From the cell containing the given text, extract its center point as (X, Y) coordinate. 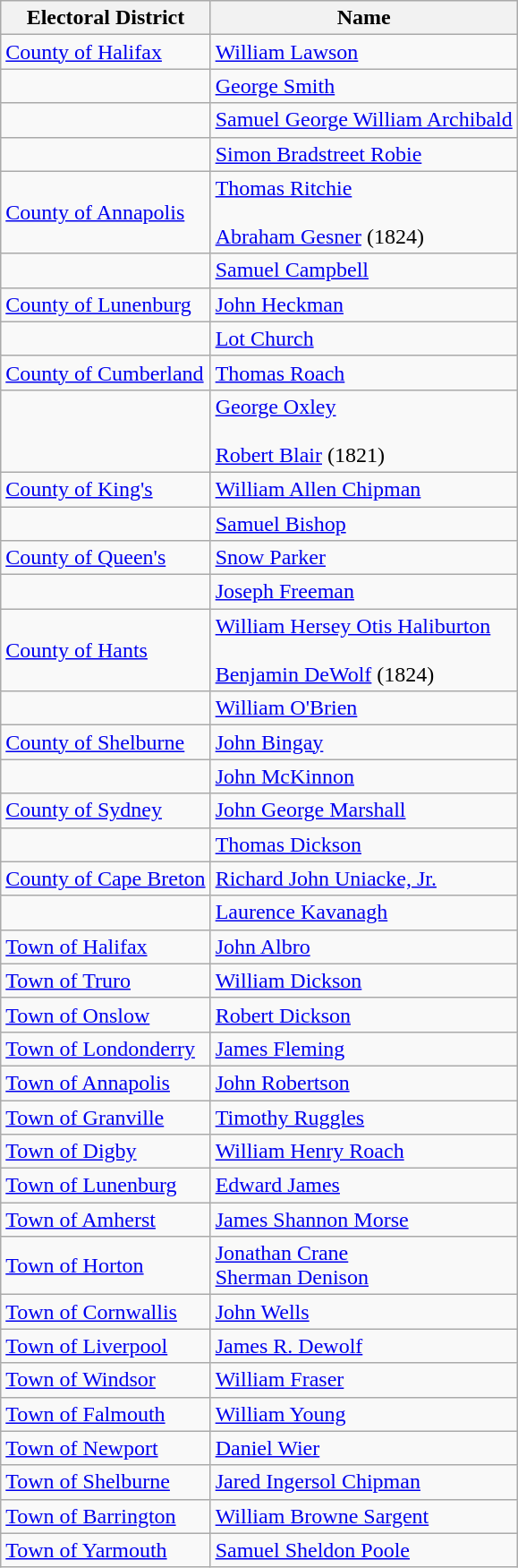
County of Cumberland (106, 373)
Town of Yarmouth (106, 1550)
William Browne Sargent (363, 1516)
Robert Dickson (363, 1015)
William Allen Chipman (363, 489)
Town of Truro (106, 981)
Simon Bradstreet Robie (363, 154)
Town of Liverpool (106, 1346)
Thomas Dickson (363, 844)
Town of Cornwallis (106, 1312)
County of Annapolis (106, 212)
Timothy Ruggles (363, 1117)
William O'Brien (363, 708)
John McKinnon (363, 776)
County of Sydney (106, 810)
Lot Church (363, 338)
Town of Annapolis (106, 1083)
Thomas RitchieAbraham Gesner (1824) (363, 212)
Town of Halifax (106, 947)
Snow Parker (363, 558)
William Dickson (363, 981)
Electoral District (106, 18)
Town of Lunenburg (106, 1186)
William Fraser (363, 1380)
George Smith (363, 86)
John George Marshall (363, 810)
Laurence Kavanagh (363, 913)
William Hersey Otis HaliburtonBenjamin DeWolf (1824) (363, 650)
Edward James (363, 1186)
William Young (363, 1414)
William Henry Roach (363, 1152)
Town of Londonderry (106, 1049)
Samuel Campbell (363, 270)
County of Shelburne (106, 742)
Town of Falmouth (106, 1414)
James Fleming (363, 1049)
Jared Ingersol Chipman (363, 1482)
Town of Newport (106, 1448)
Daniel Wier (363, 1448)
Town of Amherst (106, 1220)
James R. Dewolf (363, 1346)
Town of Windsor (106, 1380)
County of Cape Breton (106, 878)
John Albro (363, 947)
John Wells (363, 1312)
James Shannon Morse (363, 1220)
Town of Digby (106, 1152)
Samuel George William Archibald (363, 120)
County of Lunenburg (106, 304)
Thomas Roach (363, 373)
George OxleyRobert Blair (1821) (363, 431)
Samuel Bishop (363, 524)
County of Halifax (106, 52)
Samuel Sheldon Poole (363, 1550)
John Bingay (363, 742)
Name (363, 18)
Town of Horton (106, 1266)
Town of Onslow (106, 1015)
Joseph Freeman (363, 592)
County of Hants (106, 650)
Town of Shelburne (106, 1482)
John Heckman (363, 304)
County of King's (106, 489)
Jonathan CraneSherman Denison (363, 1266)
Town of Granville (106, 1117)
William Lawson (363, 52)
Richard John Uniacke, Jr. (363, 878)
John Robertson (363, 1083)
Town of Barrington (106, 1516)
County of Queen's (106, 558)
